Scan for the cell matching the given text and deliver its (X, Y) coordinate at center. 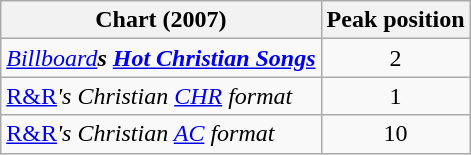
R&R's Christian AC format (161, 134)
2 (396, 58)
Peak position (396, 20)
Billboards Hot Christian Songs (161, 58)
10 (396, 134)
R&R's Christian CHR format (161, 96)
Chart (2007) (161, 20)
1 (396, 96)
